Determine the [X, Y] coordinate at the center of the cell enclosing the given text.  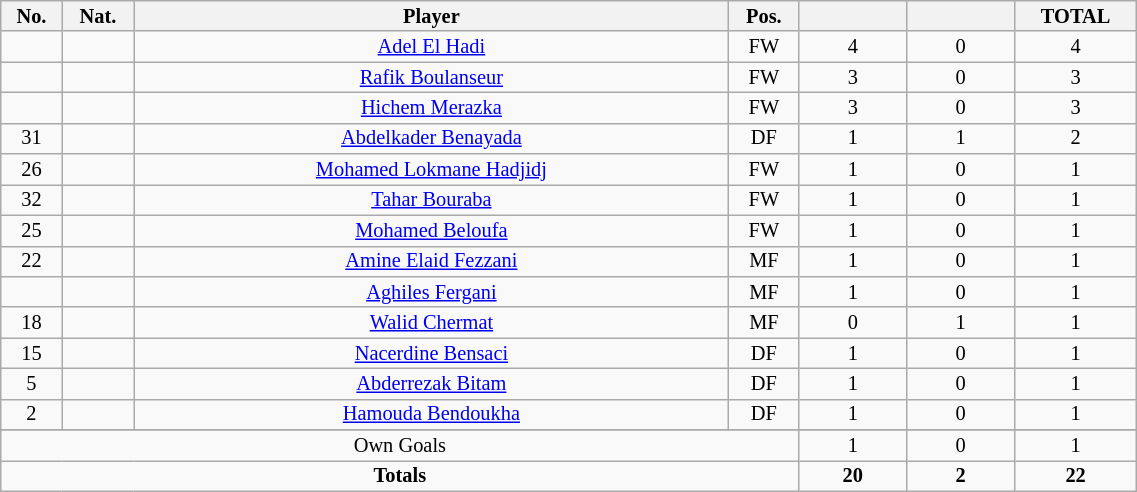
Rafik Boulanseur [432, 78]
20 [853, 476]
18 [32, 322]
Amine Elaid Fezzani [432, 262]
Pos. [764, 16]
Mohamed Lokmane Hadjidj [432, 170]
Own Goals [400, 446]
25 [32, 230]
Mohamed Beloufa [432, 230]
Adel El Hadi [432, 46]
Nat. [98, 16]
Abderrezak Bitam [432, 384]
Hamouda Bendoukha [432, 414]
Hichem Merazka [432, 108]
TOTAL [1075, 16]
15 [32, 354]
Aghiles Fergani [432, 292]
Walid Chermat [432, 322]
5 [32, 384]
31 [32, 138]
No. [32, 16]
26 [32, 170]
Nacerdine Bensaci [432, 354]
Tahar Bouraba [432, 200]
Abdelkader Benayada [432, 138]
Player [432, 16]
Totals [400, 476]
32 [32, 200]
